Search for the cell housing the specified text and yield its (X, Y) center coordinate. 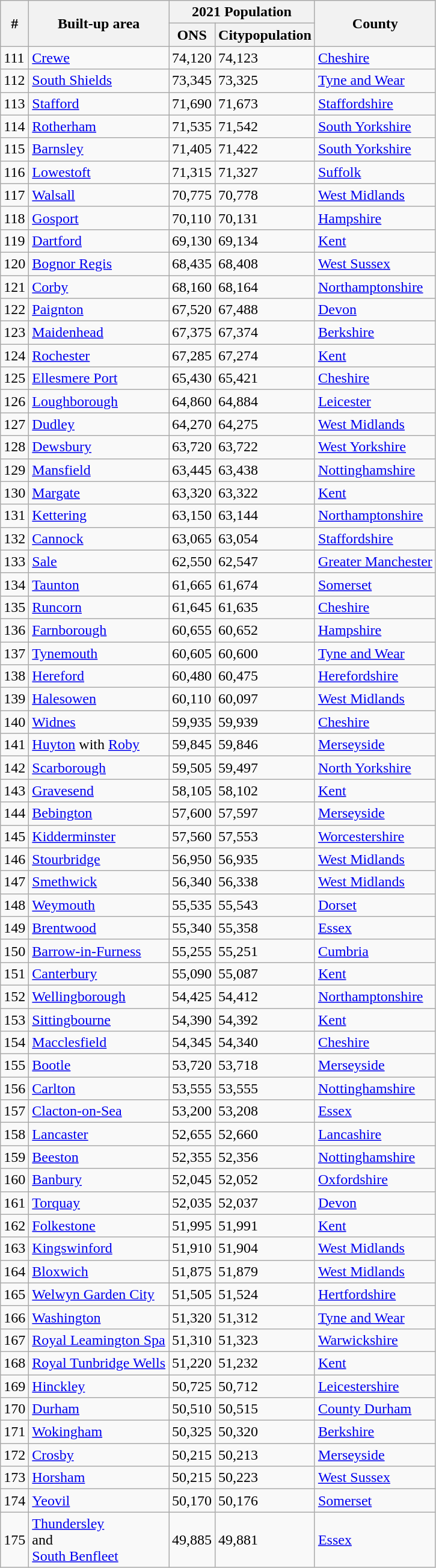
49,885 (192, 1540)
52,035 (192, 1203)
Bloxwich (99, 1271)
Brentwood (99, 928)
Crewe (99, 58)
Crosby (99, 1455)
149 (14, 928)
62,547 (265, 561)
Huyton with Roby (99, 745)
53,208 (265, 1111)
158 (14, 1134)
160 (14, 1180)
54,392 (265, 1020)
145 (14, 836)
60,480 (192, 676)
73,345 (192, 81)
162 (14, 1226)
153 (14, 1020)
County Durham (375, 1409)
125 (14, 378)
67,274 (265, 356)
57,553 (265, 836)
173 (14, 1478)
60,110 (192, 699)
60,475 (265, 676)
Lowestoft (99, 172)
50,170 (192, 1501)
Maidenhead (99, 333)
Kettering (99, 516)
Royal Tunbridge Wells (99, 1363)
175 (14, 1540)
74,123 (265, 58)
Widnes (99, 722)
County (375, 23)
Oxfordshire (375, 1180)
53,718 (265, 1066)
122 (14, 310)
56,935 (265, 859)
51,904 (265, 1249)
Horsham (99, 1478)
54,390 (192, 1020)
63,445 (192, 470)
52,655 (192, 1134)
141 (14, 745)
Lancaster (99, 1134)
Wokingham (99, 1432)
126 (14, 401)
118 (14, 218)
150 (14, 951)
111 (14, 58)
63,065 (192, 539)
Banbury (99, 1180)
Welwyn Garden City (99, 1294)
Canterbury (99, 974)
140 (14, 722)
Bootle (99, 1066)
Rotherham (99, 126)
164 (14, 1271)
Suffolk (375, 172)
59,845 (192, 745)
151 (14, 974)
117 (14, 195)
Durham (99, 1409)
Dorset (375, 905)
61,635 (265, 607)
Washington (99, 1317)
68,164 (265, 287)
Warwickshire (375, 1340)
63,322 (265, 493)
Sittingbourne (99, 1020)
55,255 (192, 951)
Cannock (99, 539)
Greater Manchester (375, 561)
Gosport (99, 218)
Macclesfield (99, 1043)
Dudley (99, 424)
130 (14, 493)
121 (14, 287)
61,645 (192, 607)
Loughborough (99, 401)
168 (14, 1363)
123 (14, 333)
55,090 (192, 974)
Smethwick (99, 882)
Walsall (99, 195)
128 (14, 447)
59,497 (265, 768)
Tynemouth (99, 653)
Beeston (99, 1157)
55,543 (265, 905)
Royal Leamington Spa (99, 1340)
Corby (99, 287)
60,652 (265, 630)
50,712 (265, 1386)
Taunton (99, 584)
51,320 (192, 1317)
55,251 (265, 951)
144 (14, 813)
120 (14, 264)
50,176 (265, 1501)
52,355 (192, 1157)
71,327 (265, 172)
54,425 (192, 996)
Bebington (99, 813)
60,600 (265, 653)
Torquay (99, 1203)
Worcestershire (375, 836)
166 (14, 1317)
52,045 (192, 1180)
51,875 (192, 1271)
West Yorkshire (375, 447)
Hertfordshire (375, 1294)
112 (14, 81)
Leicestershire (375, 1386)
Farnborough (99, 630)
73,325 (265, 81)
63,150 (192, 516)
59,939 (265, 722)
52,660 (265, 1134)
169 (14, 1386)
Yeovil (99, 1501)
52,037 (265, 1203)
55,535 (192, 905)
Dartford (99, 241)
54,340 (265, 1043)
60,655 (192, 630)
133 (14, 561)
127 (14, 424)
56,340 (192, 882)
Scarborough (99, 768)
63,722 (265, 447)
Barnsley (99, 149)
51,524 (265, 1294)
50,725 (192, 1386)
124 (14, 356)
163 (14, 1249)
50,223 (265, 1478)
65,421 (265, 378)
56,950 (192, 859)
57,597 (265, 813)
50,515 (265, 1409)
Folkestone (99, 1226)
Kidderminster (99, 836)
55,340 (192, 928)
157 (14, 1111)
119 (14, 241)
155 (14, 1066)
67,375 (192, 333)
50,213 (265, 1455)
69,134 (265, 241)
64,860 (192, 401)
165 (14, 1294)
152 (14, 996)
ONS (192, 35)
62,550 (192, 561)
51,879 (265, 1271)
2021 Population (242, 12)
71,542 (265, 126)
171 (14, 1432)
137 (14, 653)
57,600 (192, 813)
139 (14, 699)
Rochester (99, 356)
138 (14, 676)
70,775 (192, 195)
Lancashire (375, 1134)
70,131 (265, 218)
Barrow-in-Furness (99, 951)
156 (14, 1088)
142 (14, 768)
ThundersleyandSouth Benfleet (99, 1540)
71,690 (192, 103)
132 (14, 539)
55,087 (265, 974)
Mansfield (99, 470)
Runcorn (99, 607)
167 (14, 1340)
59,935 (192, 722)
50,510 (192, 1409)
Cumbria (375, 951)
71,535 (192, 126)
North Yorkshire (375, 768)
60,605 (192, 653)
68,408 (265, 264)
68,435 (192, 264)
143 (14, 791)
148 (14, 905)
51,991 (265, 1226)
74,120 (192, 58)
58,105 (192, 791)
63,720 (192, 447)
Stafford (99, 103)
61,665 (192, 584)
50,325 (192, 1432)
64,884 (265, 401)
50,320 (265, 1432)
Ellesmere Port (99, 378)
63,144 (265, 516)
Citypopulation (265, 35)
# (14, 23)
South Shields (99, 81)
57,560 (192, 836)
Leicester (375, 401)
116 (14, 172)
Weymouth (99, 905)
Kingswinford (99, 1249)
159 (14, 1157)
Paignton (99, 310)
56,338 (265, 882)
51,505 (192, 1294)
Sale (99, 561)
52,356 (265, 1157)
172 (14, 1455)
71,422 (265, 149)
134 (14, 584)
Hereford (99, 676)
64,270 (192, 424)
67,488 (265, 310)
Clacton-on-Sea (99, 1111)
63,438 (265, 470)
Hinckley (99, 1386)
61,674 (265, 584)
49,881 (265, 1540)
174 (14, 1501)
51,995 (192, 1226)
Stourbridge (99, 859)
Wellingborough (99, 996)
54,345 (192, 1043)
63,320 (192, 493)
54,412 (265, 996)
70,110 (192, 218)
71,315 (192, 172)
64,275 (265, 424)
114 (14, 126)
131 (14, 516)
129 (14, 470)
59,846 (265, 745)
51,910 (192, 1249)
67,374 (265, 333)
Bognor Regis (99, 264)
53,200 (192, 1111)
161 (14, 1203)
60,097 (265, 699)
51,312 (265, 1317)
69,130 (192, 241)
Halesowen (99, 699)
Dewsbury (99, 447)
52,052 (265, 1180)
170 (14, 1409)
115 (14, 149)
51,323 (265, 1340)
70,778 (265, 195)
63,054 (265, 539)
136 (14, 630)
Herefordshire (375, 676)
51,232 (265, 1363)
Built-up area (99, 23)
67,285 (192, 356)
135 (14, 607)
71,673 (265, 103)
53,720 (192, 1066)
67,520 (192, 310)
Margate (99, 493)
154 (14, 1043)
59,505 (192, 768)
Carlton (99, 1088)
51,310 (192, 1340)
147 (14, 882)
68,160 (192, 287)
146 (14, 859)
58,102 (265, 791)
65,430 (192, 378)
Gravesend (99, 791)
51,220 (192, 1363)
113 (14, 103)
55,358 (265, 928)
71,405 (192, 149)
